Return the (X, Y) coordinate for the center point of the cell that contains the specified text.  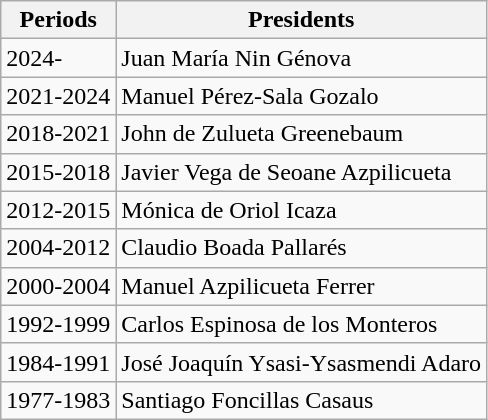
2015-2018 (58, 172)
Manuel Pérez-Sala Gozalo (302, 96)
2021-2024 (58, 96)
Mónica de Oriol Icaza (302, 210)
Javier Vega de Seoane Azpilicueta (302, 172)
1984-1991 (58, 362)
2018-2021 (58, 134)
José Joaquín Ysasi-Ysasmendi Adaro (302, 362)
1977-1983 (58, 400)
Juan María Nin Génova (302, 58)
2012-2015 (58, 210)
2024- (58, 58)
1992-1999 (58, 324)
2000-2004 (58, 286)
2004-2012 (58, 248)
Presidents (302, 20)
Periods (58, 20)
Santiago Foncillas Casaus (302, 400)
Manuel Azpilicueta Ferrer (302, 286)
Claudio Boada Pallarés (302, 248)
Carlos Espinosa de los Monteros (302, 324)
John de Zulueta Greenebaum (302, 134)
